Scan for the cell matching the given text and deliver its [x, y] coordinate at center. 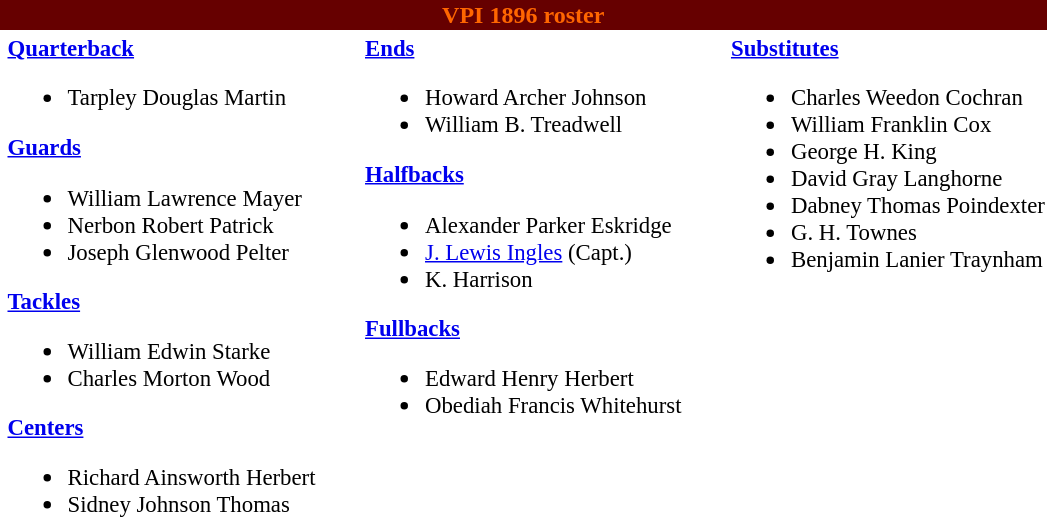
VPI 1896 roster [523, 15]
